From the cell containing the given text, extract its center point as [X, Y] coordinate. 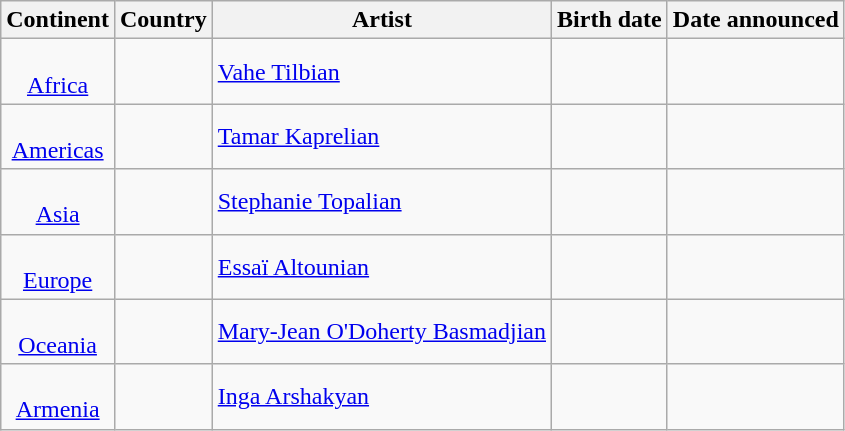
Artist [382, 20]
Inga Arshakyan [382, 396]
Vahe Tilbian [382, 72]
Date announced [756, 20]
Europe [58, 266]
Oceania [58, 332]
Continent [58, 20]
Asia [58, 202]
Armenia [58, 396]
Stephanie Topalian [382, 202]
Birth date [610, 20]
Africa [58, 72]
Americas [58, 136]
Essaï Altounian [382, 266]
Country [163, 20]
Mary-Jean O'Doherty Basmadjian [382, 332]
Tamar Kaprelian [382, 136]
